Provide the (x, y) coordinate of the cell's center where the given text is located.  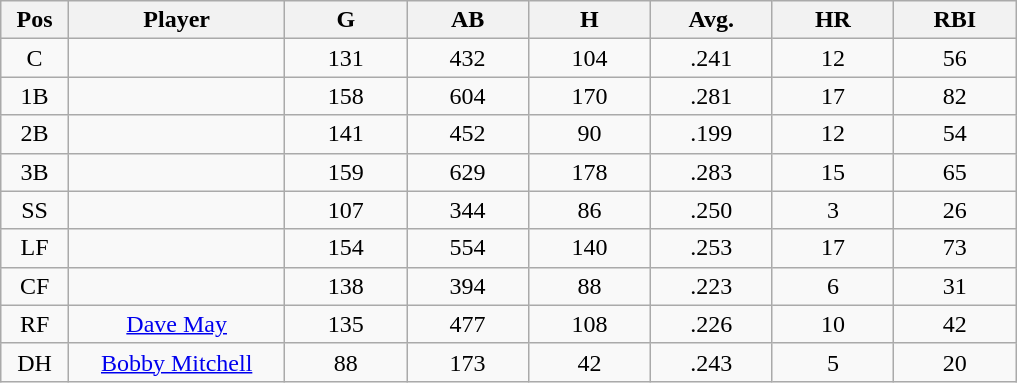
Player (176, 20)
131 (346, 58)
31 (955, 286)
159 (346, 172)
65 (955, 172)
141 (346, 134)
.250 (711, 210)
108 (589, 324)
452 (468, 134)
154 (346, 248)
HR (833, 20)
554 (468, 248)
629 (468, 172)
CF (35, 286)
90 (589, 134)
82 (955, 96)
.281 (711, 96)
178 (589, 172)
.199 (711, 134)
.241 (711, 58)
DH (35, 362)
Pos (35, 20)
LF (35, 248)
C (35, 58)
.223 (711, 286)
15 (833, 172)
G (346, 20)
.253 (711, 248)
RBI (955, 20)
5 (833, 362)
26 (955, 210)
3B (35, 172)
140 (589, 248)
AB (468, 20)
1B (35, 96)
394 (468, 286)
RF (35, 324)
H (589, 20)
2B (35, 134)
Dave May (176, 324)
104 (589, 58)
54 (955, 134)
10 (833, 324)
Bobby Mitchell (176, 362)
432 (468, 58)
20 (955, 362)
SS (35, 210)
3 (833, 210)
6 (833, 286)
477 (468, 324)
.283 (711, 172)
158 (346, 96)
Avg. (711, 20)
107 (346, 210)
56 (955, 58)
173 (468, 362)
344 (468, 210)
604 (468, 96)
138 (346, 286)
170 (589, 96)
73 (955, 248)
.226 (711, 324)
.243 (711, 362)
86 (589, 210)
135 (346, 324)
